Find where the given text appears and provide that cell's center as [x, y] coordinate. 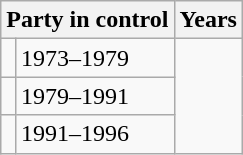
1979–1991 [94, 96]
1991–1996 [94, 134]
Years [208, 20]
1973–1979 [94, 58]
Party in control [88, 20]
